Extract the [x, y] coordinate from the center of the cell holding the provided text.  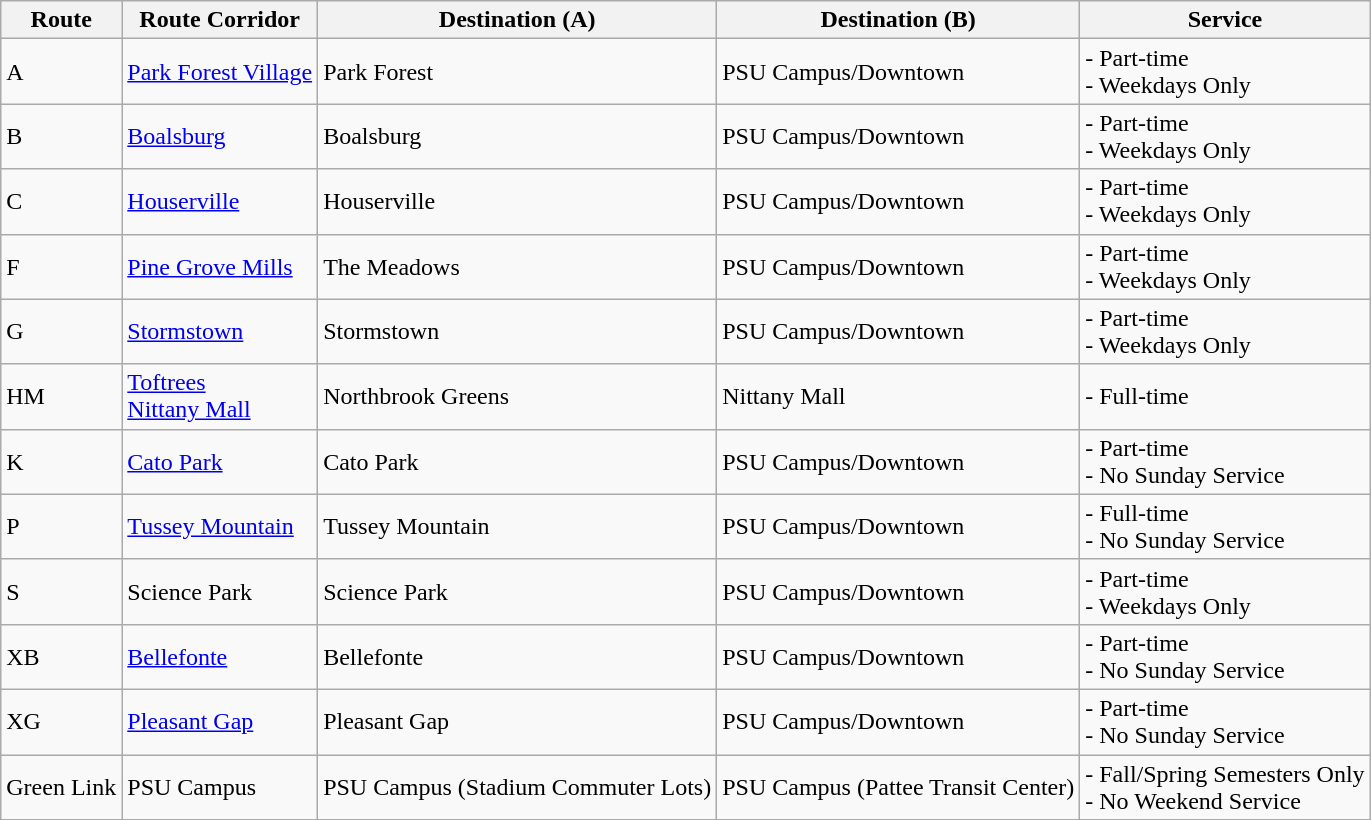
- Full-time [1225, 396]
- Full-time- No Sunday Service [1225, 526]
B [62, 136]
HM [62, 396]
- Fall/Spring Semesters Only- No Weekend Service [1225, 786]
PSU Campus [220, 786]
K [62, 462]
PSU Campus (Pattee Transit Center) [898, 786]
ToftreesNittany Mall [220, 396]
S [62, 592]
XG [62, 722]
Destination (B) [898, 20]
Northbrook Greens [518, 396]
Nittany Mall [898, 396]
Park Forest Village [220, 72]
A [62, 72]
Green Link [62, 786]
F [62, 266]
P [62, 526]
Pine Grove Mills [220, 266]
G [62, 332]
Route Corridor [220, 20]
Service [1225, 20]
C [62, 202]
Destination (A) [518, 20]
Route [62, 20]
The Meadows [518, 266]
PSU Campus (Stadium Commuter Lots) [518, 786]
XB [62, 656]
Park Forest [518, 72]
